Determine the (X, Y) coordinate at the center of the cell enclosing the given text.  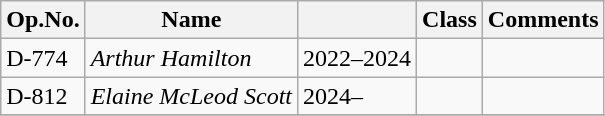
Elaine McLeod Scott (191, 96)
Comments (543, 20)
2022–2024 (358, 58)
Arthur Hamilton (191, 58)
Name (191, 20)
Class (450, 20)
Op.No. (43, 20)
2024– (358, 96)
D-812 (43, 96)
D-774 (43, 58)
